Locate the cell with the specified text and output its [X, Y] center coordinate. 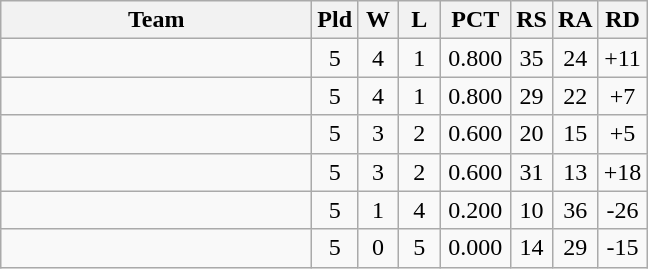
RA [575, 20]
+5 [622, 134]
13 [575, 172]
0.000 [476, 248]
35 [532, 58]
24 [575, 58]
+11 [622, 58]
36 [575, 210]
10 [532, 210]
0 [378, 248]
0.200 [476, 210]
+7 [622, 96]
-26 [622, 210]
Team [156, 20]
Pld [335, 20]
22 [575, 96]
20 [532, 134]
31 [532, 172]
RS [532, 20]
RD [622, 20]
-15 [622, 248]
14 [532, 248]
15 [575, 134]
W [378, 20]
L [420, 20]
+18 [622, 172]
PCT [476, 20]
